Locate the cell with the specified text and output its [x, y] center coordinate. 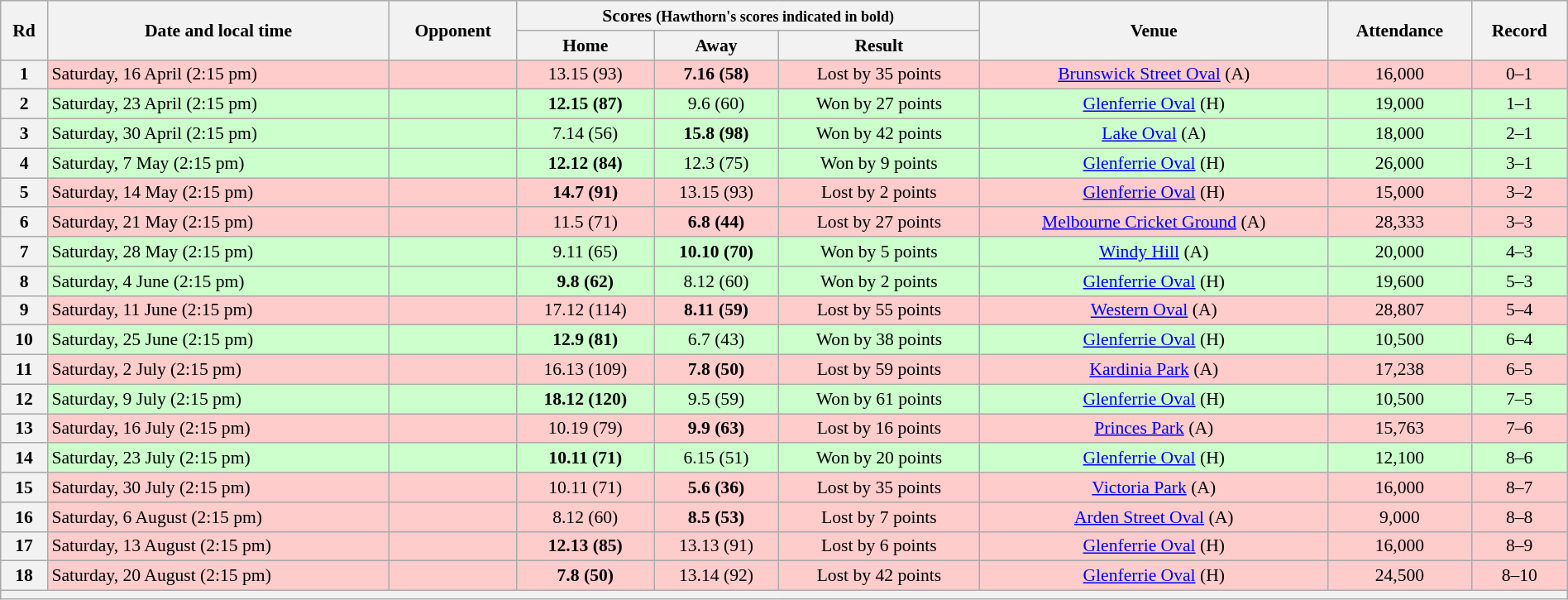
3–3 [1519, 223]
Lost by 27 points [879, 223]
Western Oval (A) [1154, 310]
8.5 (53) [716, 517]
Won by 2 points [879, 281]
Lost by 6 points [879, 546]
5–3 [1519, 281]
12,100 [1400, 458]
8–9 [1519, 546]
12.15 (87) [586, 104]
Home [586, 46]
13.13 (91) [716, 546]
3 [25, 134]
Saturday, 30 July (2:15 pm) [218, 487]
6–5 [1519, 370]
1 [25, 74]
Saturday, 11 June (2:15 pm) [218, 310]
6–4 [1519, 340]
8.11 (59) [716, 310]
1–1 [1519, 104]
5 [25, 193]
Record [1519, 30]
8–10 [1519, 576]
Opponent [453, 30]
Away [716, 46]
7–6 [1519, 429]
Won by 38 points [879, 340]
7.16 (58) [716, 74]
Saturday, 6 August (2:15 pm) [218, 517]
2–1 [1519, 134]
2 [25, 104]
5.6 (36) [716, 487]
Won by 61 points [879, 399]
9 [25, 310]
Venue [1154, 30]
Lost by 42 points [879, 576]
Won by 27 points [879, 104]
8–6 [1519, 458]
16 [25, 517]
Lost by 55 points [879, 310]
Result [879, 46]
18 [25, 576]
12.13 (85) [586, 546]
Lost by 7 points [879, 517]
6 [25, 223]
11 [25, 370]
Saturday, 16 July (2:15 pm) [218, 429]
5–4 [1519, 310]
Won by 9 points [879, 163]
6.15 (51) [716, 458]
Brunswick Street Oval (A) [1154, 74]
Won by 42 points [879, 134]
Saturday, 28 May (2:15 pm) [218, 252]
7.14 (56) [586, 134]
Saturday, 7 May (2:15 pm) [218, 163]
Kardinia Park (A) [1154, 370]
4–3 [1519, 252]
28,333 [1400, 223]
Saturday, 13 August (2:15 pm) [218, 546]
8 [25, 281]
26,000 [1400, 163]
12.12 (84) [586, 163]
Princes Park (A) [1154, 429]
11.5 (71) [586, 223]
9,000 [1400, 517]
28,807 [1400, 310]
8–7 [1519, 487]
13 [25, 429]
Lost by 2 points [879, 193]
Saturday, 4 June (2:15 pm) [218, 281]
20,000 [1400, 252]
15 [25, 487]
14.7 (91) [586, 193]
15,000 [1400, 193]
17.12 (114) [586, 310]
18,000 [1400, 134]
12 [25, 399]
7–5 [1519, 399]
19,600 [1400, 281]
0–1 [1519, 74]
4 [25, 163]
12.9 (81) [586, 340]
Saturday, 23 April (2:15 pm) [218, 104]
Lake Oval (A) [1154, 134]
Saturday, 9 July (2:15 pm) [218, 399]
Victoria Park (A) [1154, 487]
Attendance [1400, 30]
6.8 (44) [716, 223]
Melbourne Cricket Ground (A) [1154, 223]
Rd [25, 30]
Saturday, 30 April (2:15 pm) [218, 134]
Won by 5 points [879, 252]
Lost by 16 points [879, 429]
10.19 (79) [586, 429]
7 [25, 252]
Saturday, 14 May (2:15 pm) [218, 193]
Scores (Hawthorn's scores indicated in bold) [748, 16]
9.6 (60) [716, 104]
Windy Hill (A) [1154, 252]
Saturday, 2 July (2:15 pm) [218, 370]
12.3 (75) [716, 163]
Won by 20 points [879, 458]
9.5 (59) [716, 399]
16.13 (109) [586, 370]
13.14 (92) [716, 576]
15,763 [1400, 429]
24,500 [1400, 576]
8–8 [1519, 517]
Saturday, 25 June (2:15 pm) [218, 340]
Date and local time [218, 30]
19,000 [1400, 104]
14 [25, 458]
Saturday, 21 May (2:15 pm) [218, 223]
Arden Street Oval (A) [1154, 517]
3–1 [1519, 163]
9.8 (62) [586, 281]
Saturday, 16 April (2:15 pm) [218, 74]
Lost by 59 points [879, 370]
10 [25, 340]
6.7 (43) [716, 340]
Saturday, 20 August (2:15 pm) [218, 576]
3–2 [1519, 193]
18.12 (120) [586, 399]
15.8 (98) [716, 134]
10.10 (70) [716, 252]
9.9 (63) [716, 429]
17,238 [1400, 370]
17 [25, 546]
9.11 (65) [586, 252]
Saturday, 23 July (2:15 pm) [218, 458]
